Find where the given text appears and provide that cell's center as (x, y) coordinate. 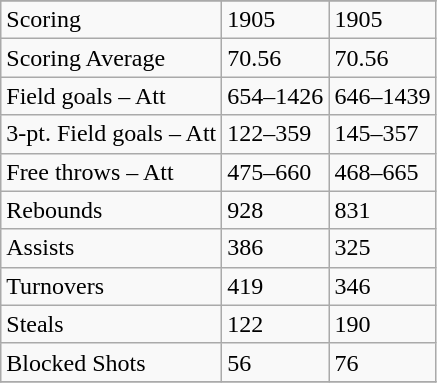
3-pt. Field goals – Att (112, 134)
654–1426 (276, 96)
831 (382, 210)
Blocked Shots (112, 362)
325 (382, 248)
Scoring (112, 20)
468–665 (382, 172)
Steals (112, 324)
346 (382, 286)
190 (382, 324)
Rebounds (112, 210)
Turnovers (112, 286)
Assists (112, 248)
386 (276, 248)
646–1439 (382, 96)
Free throws – Att (112, 172)
Scoring Average (112, 58)
122 (276, 324)
145–357 (382, 134)
419 (276, 286)
Field goals – Att (112, 96)
56 (276, 362)
122–359 (276, 134)
928 (276, 210)
475–660 (276, 172)
76 (382, 362)
